Determine the (X, Y) coordinate at the center of the cell enclosing the given text.  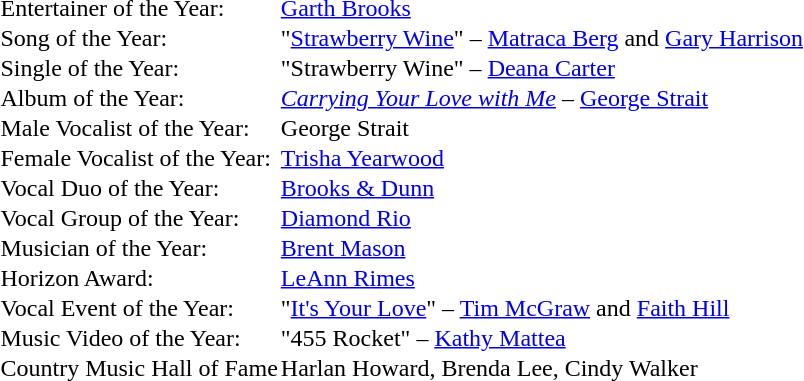
"Strawberry Wine" – Deana Carter (542, 68)
Trisha Yearwood (542, 158)
"Strawberry Wine" – Matraca Berg and Gary Harrison (542, 38)
LeAnn Rimes (542, 278)
"455 Rocket" – Kathy Mattea (542, 338)
Diamond Rio (542, 218)
Carrying Your Love with Me – George Strait (542, 98)
George Strait (542, 128)
Brooks & Dunn (542, 188)
"It's Your Love" – Tim McGraw and Faith Hill (542, 308)
Brent Mason (542, 248)
